Return [x, y] of the center of cell containing provided text 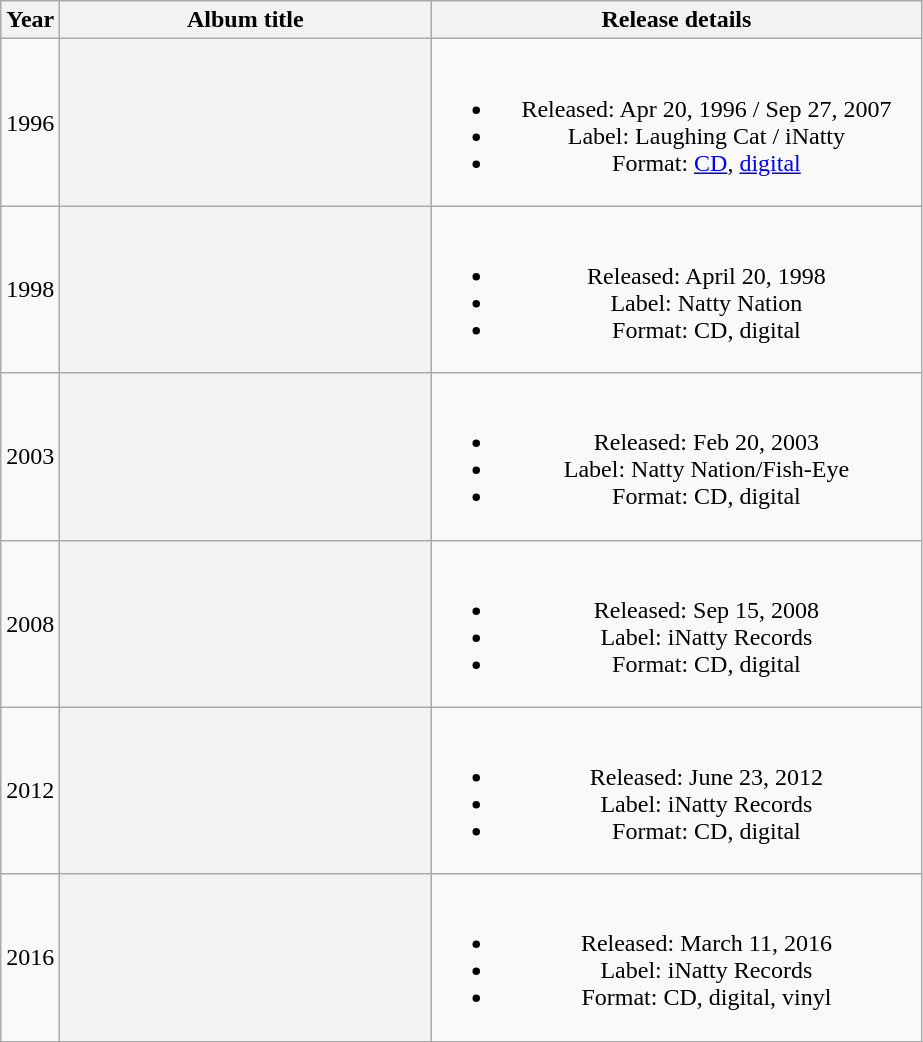
1998 [30, 290]
2012 [30, 790]
2016 [30, 958]
Album title [246, 20]
Year [30, 20]
Released: Feb 20, 2003Label: Natty Nation/Fish-EyeFormat: CD, digital [676, 456]
Released: Apr 20, 1996 / Sep 27, 2007Label: Laughing Cat / iNattyFormat: CD, digital [676, 122]
1996 [30, 122]
Released: Sep 15, 2008Label: iNatty RecordsFormat: CD, digital [676, 624]
Released: April 20, 1998Label: Natty NationFormat: CD, digital [676, 290]
Released: March 11, 2016Label: iNatty RecordsFormat: CD, digital, vinyl [676, 958]
Released: June 23, 2012Label: iNatty RecordsFormat: CD, digital [676, 790]
Release details [676, 20]
2008 [30, 624]
2003 [30, 456]
